Return the [X, Y] coordinate for the center point of the cell that contains the specified text.  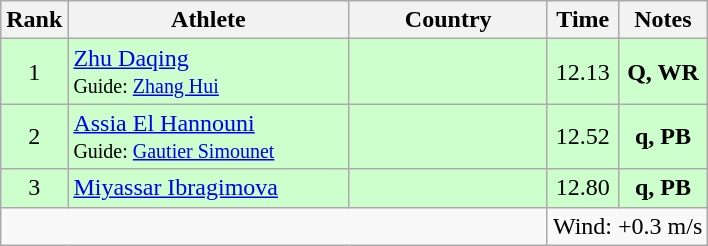
Q, WR [663, 72]
Notes [663, 20]
12.80 [582, 188]
12.52 [582, 136]
2 [34, 136]
Zhu DaqingGuide: Zhang Hui [208, 72]
12.13 [582, 72]
Athlete [208, 20]
Miyassar Ibragimova [208, 188]
Country [448, 20]
1 [34, 72]
Assia El HannouniGuide: Gautier Simounet [208, 136]
Time [582, 20]
Wind: +0.3 m/s [627, 226]
Rank [34, 20]
3 [34, 188]
